Find where the given text appears and provide that cell's center as [x, y] coordinate. 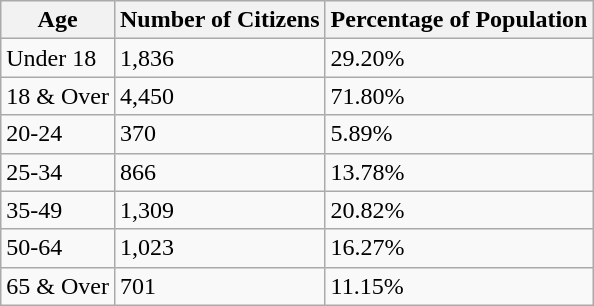
11.15% [459, 286]
Percentage of Population [459, 20]
1,023 [220, 248]
65 & Over [58, 286]
13.78% [459, 172]
20-24 [58, 134]
16.27% [459, 248]
50-64 [58, 248]
701 [220, 286]
29.20% [459, 58]
Number of Citizens [220, 20]
35-49 [58, 210]
18 & Over [58, 96]
4,450 [220, 96]
Under 18 [58, 58]
25-34 [58, 172]
5.89% [459, 134]
370 [220, 134]
1,309 [220, 210]
20.82% [459, 210]
71.80% [459, 96]
1,836 [220, 58]
866 [220, 172]
Age [58, 20]
